Extract the [X, Y] coordinate from the center of the cell holding the provided text.  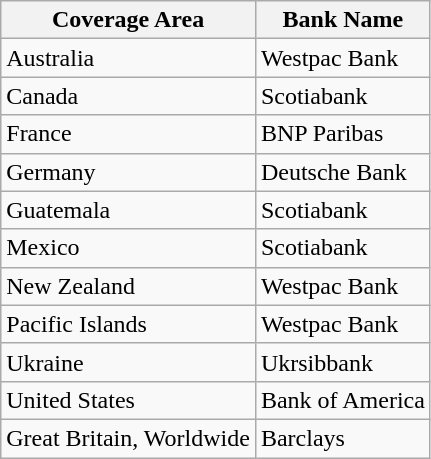
Deutsche Bank [342, 172]
Ukraine [128, 362]
France [128, 134]
Ukrsibbank [342, 362]
BNP Paribas [342, 134]
Bank of America [342, 400]
Guatemala [128, 210]
Bank Name [342, 20]
Mexico [128, 248]
Australia [128, 58]
Canada [128, 96]
Pacific Islands [128, 324]
Barclays [342, 438]
New Zealand [128, 286]
United States [128, 400]
Great Britain, Worldwide [128, 438]
Coverage Area [128, 20]
Germany [128, 172]
